From the cell containing the given text, extract its center point as (X, Y) coordinate. 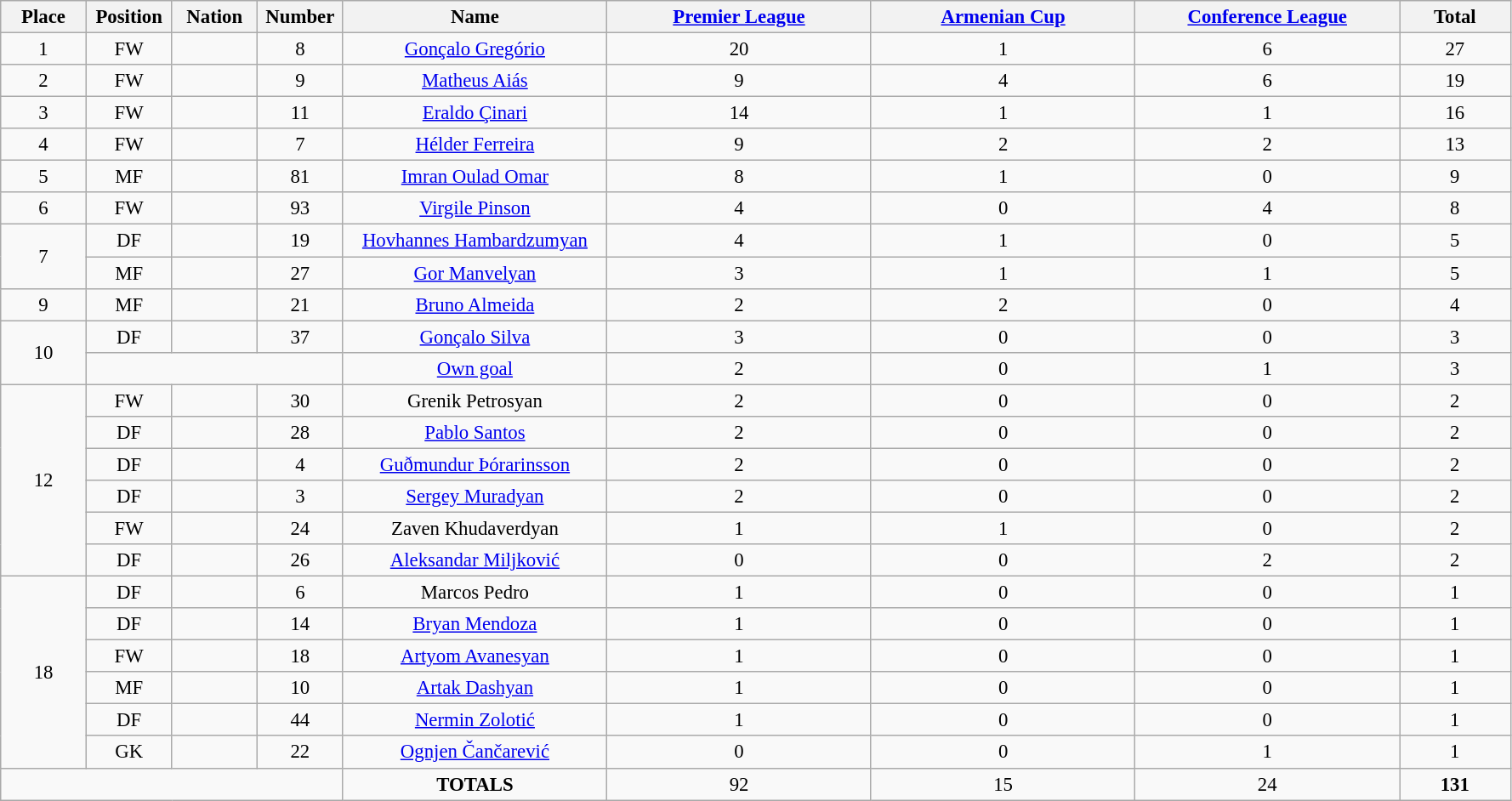
Gonçalo Silva (475, 337)
93 (301, 208)
11 (301, 113)
TOTALS (475, 784)
Zaven Khudaverdyan (475, 528)
28 (301, 433)
20 (740, 49)
Marcos Pedro (475, 593)
30 (301, 400)
Virgile Pinson (475, 208)
Nermin Zolotić (475, 720)
Name (475, 17)
26 (301, 560)
Sergey Muradyan (475, 497)
Premier League (740, 17)
13 (1456, 145)
131 (1456, 784)
Number (301, 17)
GK (129, 753)
15 (1003, 784)
12 (44, 480)
Artyom Avanesyan (475, 656)
Conference League (1267, 17)
44 (301, 720)
Gor Manvelyan (475, 273)
81 (301, 177)
Grenik Petrosyan (475, 400)
Bruno Almeida (475, 304)
Guðmundur Þórarinsson (475, 464)
Imran Oulad Omar (475, 177)
21 (301, 304)
Artak Dashyan (475, 688)
Own goal (475, 368)
Eraldo Çinari (475, 113)
Hovhannes Hambardzumyan (475, 241)
37 (301, 337)
Total (1456, 17)
Aleksandar Miljković (475, 560)
Place (44, 17)
Nation (214, 17)
Ognjen Čančarević (475, 753)
Gonçalo Gregório (475, 49)
Bryan Mendoza (475, 624)
Position (129, 17)
92 (740, 784)
Hélder Ferreira (475, 145)
Matheus Aiás (475, 81)
22 (301, 753)
Armenian Cup (1003, 17)
16 (1456, 113)
Pablo Santos (475, 433)
